Extract the [X, Y] coordinate from the center of the cell holding the provided text.  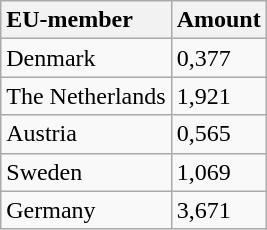
The Netherlands [86, 96]
3,671 [218, 210]
0,565 [218, 134]
Austria [86, 134]
0,377 [218, 58]
Germany [86, 210]
Sweden [86, 172]
1,921 [218, 96]
Amount [218, 20]
1,069 [218, 172]
Denmark [86, 58]
EU-member [86, 20]
